Detect which cell encompasses the target text, then output its [x, y] center coordinate. 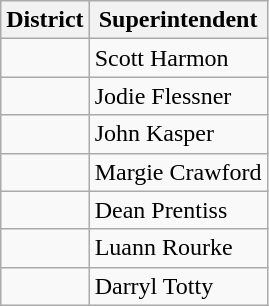
John Kasper [178, 134]
Jodie Flessner [178, 96]
Dean Prentiss [178, 210]
Scott Harmon [178, 58]
District [45, 20]
Margie Crawford [178, 172]
Luann Rourke [178, 248]
Darryl Totty [178, 286]
Superintendent [178, 20]
